Capture the cell that displays the provided text and extract its [x, y] central coordinate. 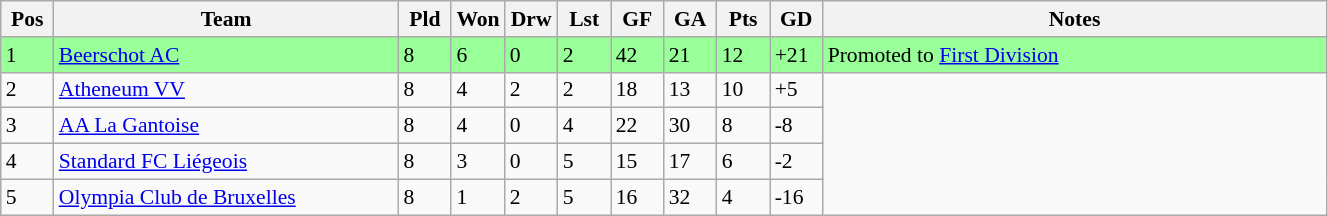
GF [638, 19]
+5 [796, 90]
12 [744, 55]
GA [690, 19]
Olympia Club de Bruxelles [226, 197]
Promoted to First Division [1075, 55]
Atheneum VV [226, 90]
42 [638, 55]
Lst [584, 19]
13 [690, 90]
17 [690, 162]
-16 [796, 197]
+21 [796, 55]
30 [690, 126]
AA La Gantoise [226, 126]
18 [638, 90]
Pos [28, 19]
21 [690, 55]
Standard FC Liégeois [226, 162]
-2 [796, 162]
Pts [744, 19]
Beerschot AC [226, 55]
15 [638, 162]
Notes [1075, 19]
16 [638, 197]
GD [796, 19]
Team [226, 19]
Drw [532, 19]
Won [478, 19]
10 [744, 90]
-8 [796, 126]
32 [690, 197]
Pld [424, 19]
22 [638, 126]
